Identify which cell holds the provided text, then report its (x, y) central coordinate. 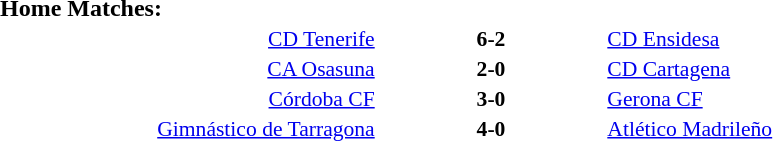
6-2 (492, 38)
3-0 (492, 98)
2-0 (492, 68)
